Return the [X, Y] coordinate for the center point of the cell that contains the specified text.  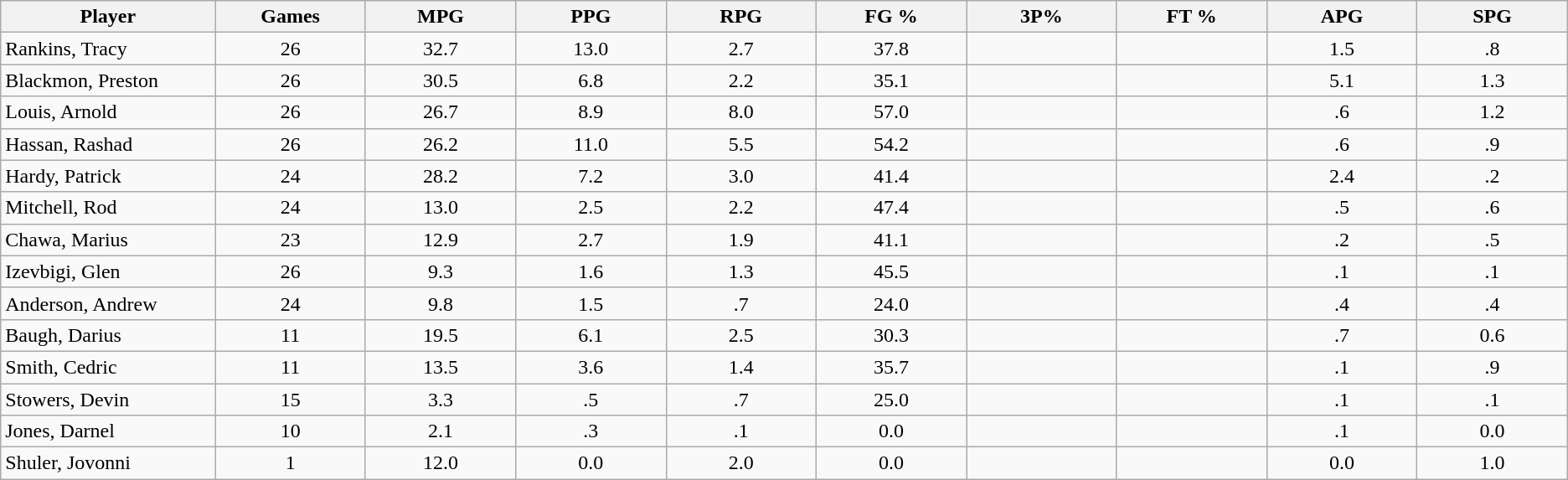
10 [290, 431]
28.2 [441, 176]
25.0 [891, 400]
12.9 [441, 240]
41.1 [891, 240]
APG [1342, 17]
19.5 [441, 335]
FG % [891, 17]
9.3 [441, 271]
2.1 [441, 431]
35.1 [891, 80]
Blackmon, Preston [108, 80]
13.5 [441, 367]
26.2 [441, 144]
47.4 [891, 208]
3.6 [591, 367]
1.2 [1493, 112]
Baugh, Darius [108, 335]
.8 [1493, 49]
57.0 [891, 112]
Mitchell, Rod [108, 208]
Stowers, Devin [108, 400]
30.5 [441, 80]
8.0 [740, 112]
0.6 [1493, 335]
Hardy, Patrick [108, 176]
32.7 [441, 49]
3.0 [740, 176]
Games [290, 17]
23 [290, 240]
15 [290, 400]
41.4 [891, 176]
24.0 [891, 303]
SPG [1493, 17]
Chawa, Marius [108, 240]
Rankins, Tracy [108, 49]
35.7 [891, 367]
37.8 [891, 49]
Louis, Arnold [108, 112]
1.9 [740, 240]
3.3 [441, 400]
Izevbigi, Glen [108, 271]
45.5 [891, 271]
26.7 [441, 112]
3P% [1042, 17]
Player [108, 17]
1.6 [591, 271]
6.1 [591, 335]
1 [290, 463]
Jones, Darnel [108, 431]
Hassan, Rashad [108, 144]
7.2 [591, 176]
5.5 [740, 144]
Anderson, Andrew [108, 303]
Shuler, Jovonni [108, 463]
2.4 [1342, 176]
9.8 [441, 303]
8.9 [591, 112]
MPG [441, 17]
1.4 [740, 367]
5.1 [1342, 80]
11.0 [591, 144]
30.3 [891, 335]
Smith, Cedric [108, 367]
54.2 [891, 144]
2.0 [740, 463]
PPG [591, 17]
FT % [1191, 17]
RPG [740, 17]
12.0 [441, 463]
1.0 [1493, 463]
.3 [591, 431]
6.8 [591, 80]
